Detect which cell encompasses the target text, then output its (x, y) center coordinate. 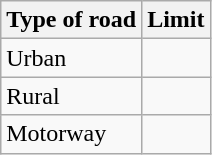
Urban (72, 58)
Type of road (72, 20)
Motorway (72, 134)
Rural (72, 96)
Limit (176, 20)
